For the text-containing cell, return its midpoint in (X, Y) coordinate format. 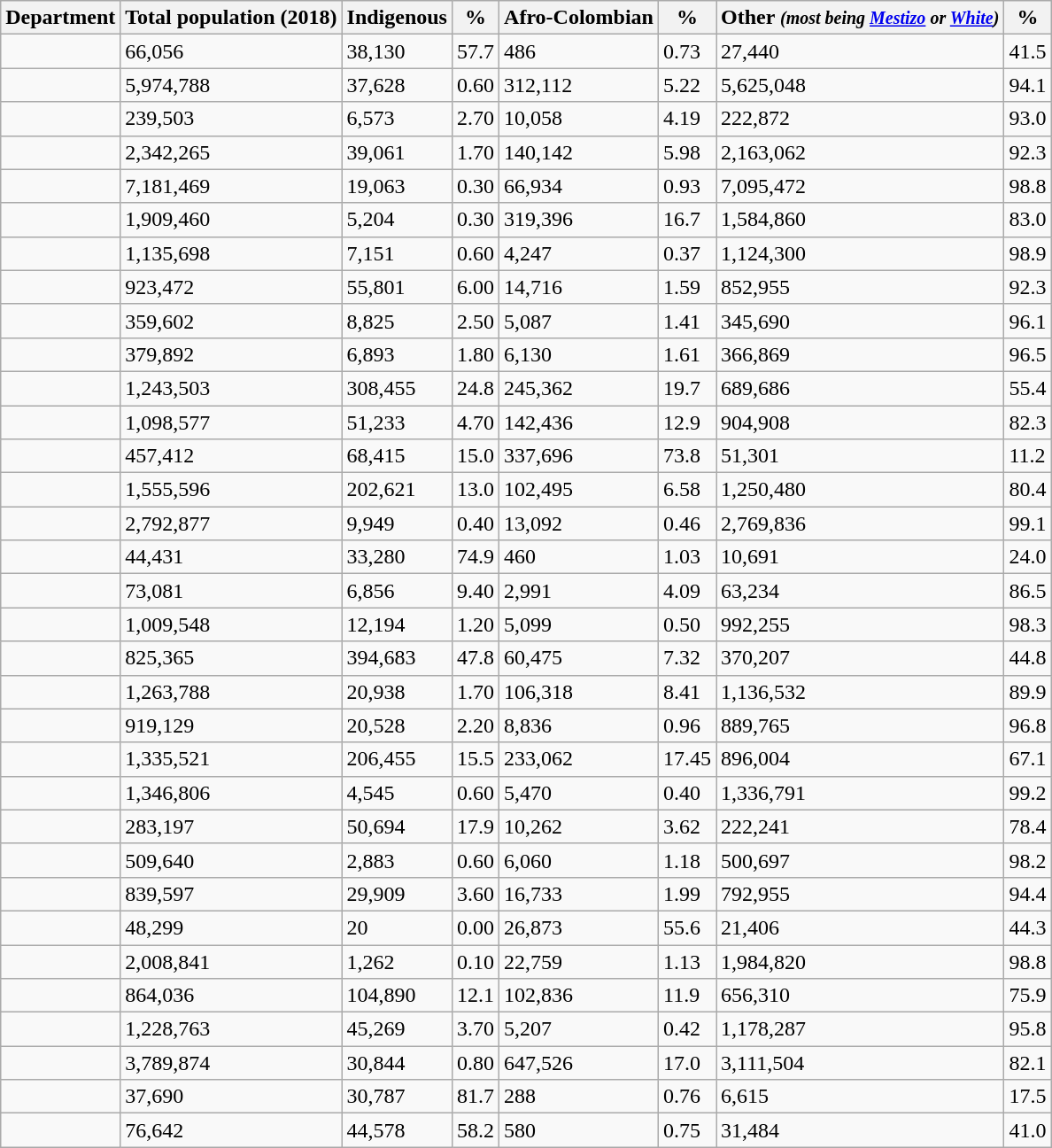
647,526 (579, 1063)
13,092 (579, 524)
308,455 (397, 388)
16,733 (579, 894)
2.70 (475, 119)
93.0 (1027, 119)
1.03 (687, 557)
2,991 (579, 591)
20,938 (397, 692)
58.2 (475, 1130)
5.22 (687, 85)
825,365 (231, 658)
11.2 (1027, 456)
89.9 (1027, 692)
24.8 (475, 388)
10,058 (579, 119)
55.4 (1027, 388)
82.1 (1027, 1063)
2,008,841 (231, 961)
1,262 (397, 961)
63,234 (861, 591)
1,555,596 (231, 490)
55.6 (687, 927)
67.1 (1027, 759)
51,233 (397, 423)
6,893 (397, 354)
366,869 (861, 354)
142,436 (579, 423)
95.8 (1027, 1029)
4.70 (475, 423)
992,255 (861, 624)
38,130 (397, 51)
10,691 (861, 557)
26,873 (579, 927)
17.0 (687, 1063)
1,250,480 (861, 490)
1,009,548 (231, 624)
500,697 (861, 860)
44.8 (1027, 658)
202,621 (397, 490)
337,696 (579, 456)
5,470 (579, 793)
99.2 (1027, 793)
98.9 (1027, 253)
99.1 (1027, 524)
5,625,048 (861, 85)
47.8 (475, 658)
1,984,820 (861, 961)
457,412 (231, 456)
1.20 (475, 624)
48,299 (231, 927)
5,204 (397, 220)
41.5 (1027, 51)
2,342,265 (231, 152)
3,789,874 (231, 1063)
44,431 (231, 557)
0.80 (475, 1063)
Department (60, 18)
312,112 (579, 85)
14,716 (579, 287)
11.9 (687, 996)
5.98 (687, 152)
19.7 (687, 388)
3.60 (475, 894)
12.9 (687, 423)
1,346,806 (231, 793)
3.62 (687, 826)
6,615 (861, 1097)
370,207 (861, 658)
68,415 (397, 456)
98.2 (1027, 860)
288 (579, 1097)
73,081 (231, 591)
2,792,877 (231, 524)
33,280 (397, 557)
1,243,503 (231, 388)
1,098,577 (231, 423)
78.4 (1027, 826)
66,056 (231, 51)
1,909,460 (231, 220)
509,640 (231, 860)
1.61 (687, 354)
60,475 (579, 658)
94.4 (1027, 894)
852,955 (861, 287)
27,440 (861, 51)
5,207 (579, 1029)
98.3 (1027, 624)
896,004 (861, 759)
30,844 (397, 1063)
6,573 (397, 119)
4,247 (579, 253)
6,060 (579, 860)
904,908 (861, 423)
37,628 (397, 85)
839,597 (231, 894)
Other (most being Mestizo or White) (861, 18)
73.8 (687, 456)
104,890 (397, 996)
12,194 (397, 624)
96.5 (1027, 354)
102,836 (579, 996)
0.37 (687, 253)
5,099 (579, 624)
Total population (2018) (231, 18)
889,765 (861, 725)
486 (579, 51)
75.9 (1027, 996)
7,151 (397, 253)
4,545 (397, 793)
2.20 (475, 725)
239,503 (231, 119)
10,262 (579, 826)
29,909 (397, 894)
21,406 (861, 927)
55,801 (397, 287)
140,142 (579, 152)
50,694 (397, 826)
8,825 (397, 321)
19,063 (397, 186)
6.58 (687, 490)
1.13 (687, 961)
460 (579, 557)
0.75 (687, 1130)
3.70 (475, 1029)
82.3 (1027, 423)
2.50 (475, 321)
1.18 (687, 860)
80.4 (1027, 490)
57.7 (475, 51)
233,062 (579, 759)
7.32 (687, 658)
6,856 (397, 591)
1,263,788 (231, 692)
1,124,300 (861, 253)
31,484 (861, 1130)
1.59 (687, 287)
16.7 (687, 220)
0.76 (687, 1097)
206,455 (397, 759)
76,642 (231, 1130)
222,872 (861, 119)
222,241 (861, 826)
44.3 (1027, 927)
0.93 (687, 186)
4.19 (687, 119)
0.00 (475, 927)
9,949 (397, 524)
Afro-Colombian (579, 18)
66,934 (579, 186)
12.1 (475, 996)
15.5 (475, 759)
0.10 (475, 961)
4.09 (687, 591)
319,396 (579, 220)
44,578 (397, 1130)
1,136,532 (861, 692)
919,129 (231, 725)
20 (397, 927)
1.80 (475, 354)
45,269 (397, 1029)
2,163,062 (861, 152)
83.0 (1027, 220)
283,197 (231, 826)
245,362 (579, 388)
8,836 (579, 725)
379,892 (231, 354)
689,686 (861, 388)
1,228,763 (231, 1029)
359,602 (231, 321)
2,769,836 (861, 524)
102,495 (579, 490)
15.0 (475, 456)
3,111,504 (861, 1063)
106,318 (579, 692)
1,335,521 (231, 759)
17.45 (687, 759)
17.9 (475, 826)
9.40 (475, 591)
0.73 (687, 51)
5,087 (579, 321)
1,135,698 (231, 253)
7,181,469 (231, 186)
24.0 (1027, 557)
0.42 (687, 1029)
20,528 (397, 725)
2,883 (397, 860)
792,955 (861, 894)
864,036 (231, 996)
51,301 (861, 456)
22,759 (579, 961)
96.1 (1027, 321)
0.50 (687, 624)
13.0 (475, 490)
17.5 (1027, 1097)
6.00 (475, 287)
8.41 (687, 692)
41.0 (1027, 1130)
Indigenous (397, 18)
74.9 (475, 557)
1.99 (687, 894)
37,690 (231, 1097)
394,683 (397, 658)
1,336,791 (861, 793)
39,061 (397, 152)
345,690 (861, 321)
0.46 (687, 524)
94.1 (1027, 85)
5,974,788 (231, 85)
0.96 (687, 725)
6,130 (579, 354)
923,472 (231, 287)
30,787 (397, 1097)
1,178,287 (861, 1029)
81.7 (475, 1097)
656,310 (861, 996)
86.5 (1027, 591)
7,095,472 (861, 186)
1,584,860 (861, 220)
1.41 (687, 321)
96.8 (1027, 725)
580 (579, 1130)
